Identify which cell holds the provided text, then report its (X, Y) central coordinate. 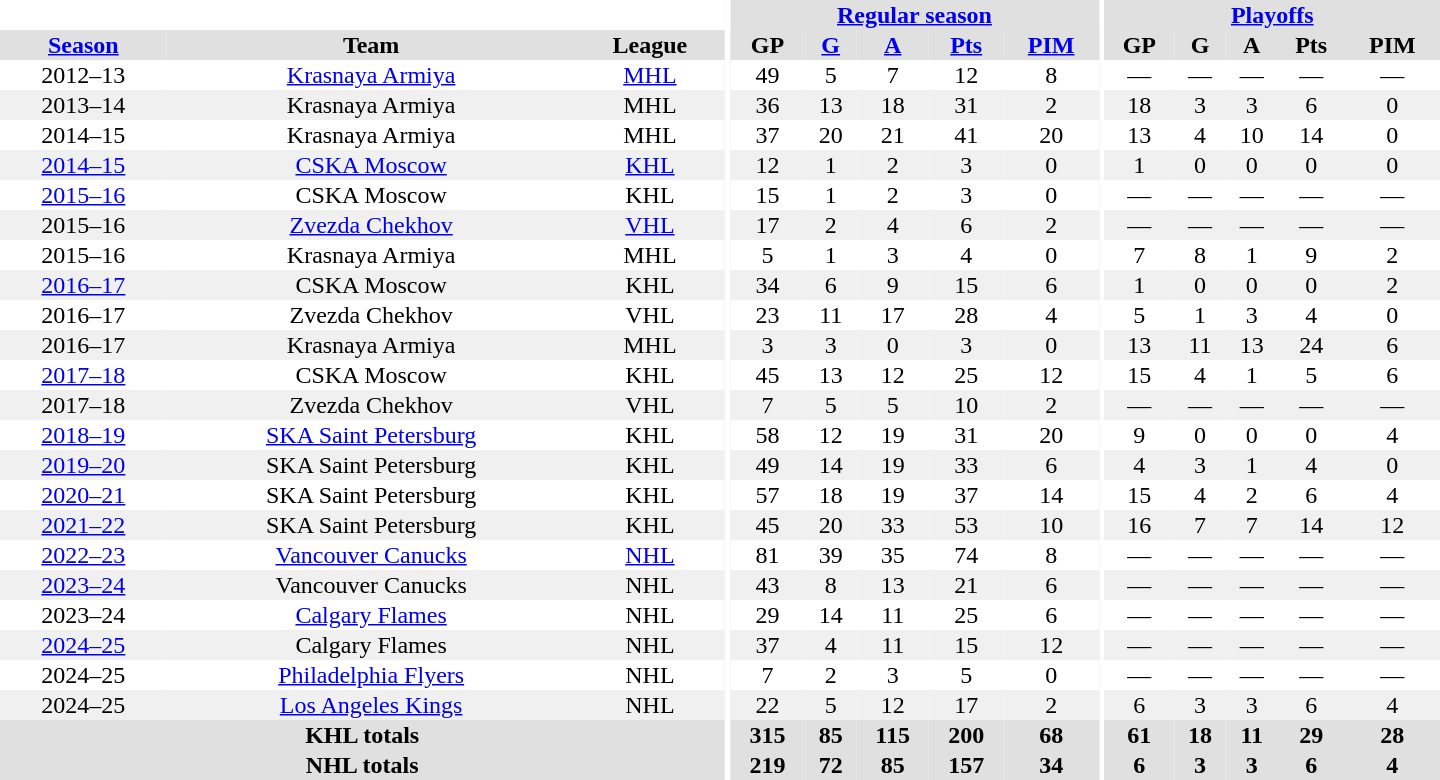
39 (831, 555)
Season (84, 45)
115 (893, 735)
157 (966, 765)
2018–19 (84, 435)
Philadelphia Flyers (372, 675)
57 (768, 495)
2021–22 (84, 525)
22 (768, 705)
2019–20 (84, 465)
KHL totals (362, 735)
Los Angeles Kings (372, 705)
53 (966, 525)
41 (966, 135)
35 (893, 555)
2020–21 (84, 495)
Regular season (914, 15)
72 (831, 765)
58 (768, 435)
NHL totals (362, 765)
2013–14 (84, 105)
League (650, 45)
16 (1139, 525)
24 (1312, 345)
23 (768, 315)
200 (966, 735)
74 (966, 555)
43 (768, 585)
315 (768, 735)
Team (372, 45)
68 (1052, 735)
81 (768, 555)
2012–13 (84, 75)
2022–23 (84, 555)
219 (768, 765)
36 (768, 105)
61 (1139, 735)
Playoffs (1272, 15)
